Detect which cell encompasses the target text, then output its (X, Y) center coordinate. 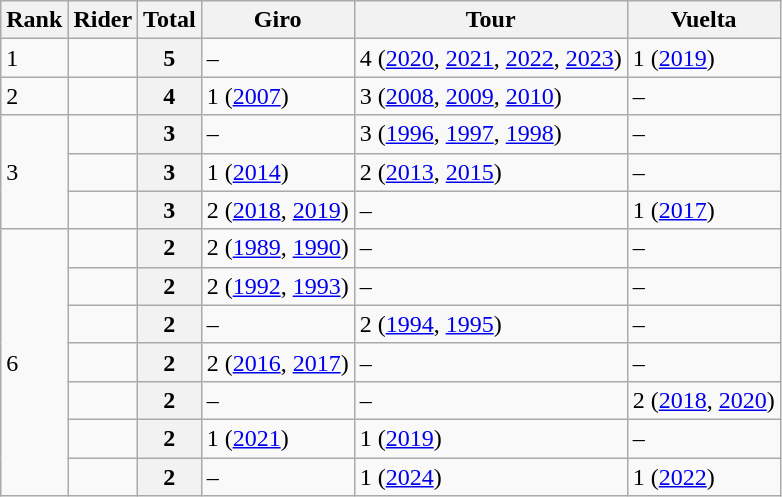
1 (34, 58)
Rider (103, 20)
2 (2018, 2020) (704, 400)
Tour (490, 20)
3 (1996, 1997, 1998) (490, 134)
2 (2018, 2019) (278, 210)
5 (170, 58)
4 (170, 96)
Rank (34, 20)
4 (2020, 2021, 2022, 2023) (490, 58)
2 (2013, 2015) (490, 172)
1 (2014) (278, 172)
2 (1989, 1990) (278, 248)
6 (34, 362)
2 (1994, 1995) (490, 324)
Giro (278, 20)
1 (2007) (278, 96)
3 (2008, 2009, 2010) (490, 96)
Vuelta (704, 20)
1 (2017) (704, 210)
2 (1992, 1993) (278, 286)
2 (2016, 2017) (278, 362)
1 (2022) (704, 477)
1 (2021) (278, 438)
Total (170, 20)
1 (2024) (490, 477)
